Output the (X, Y) coordinate of the center of the cell containing the given text.  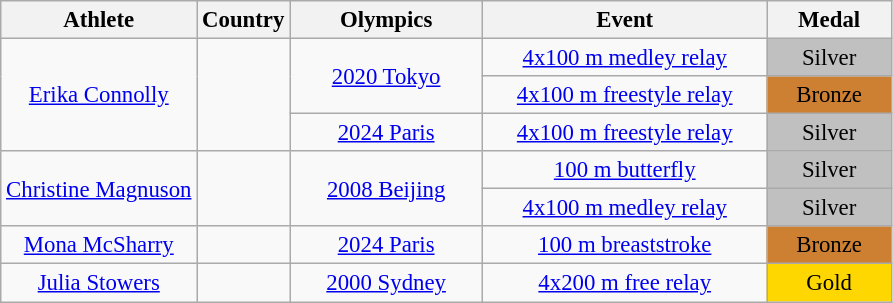
Mona McSharry (99, 245)
Julia Stowers (99, 283)
Medal (830, 20)
4x200 m free relay (625, 283)
Country (244, 20)
Athlete (99, 20)
Christine Magnuson (99, 188)
2008 Beijing (386, 188)
100 m breaststroke (625, 245)
Event (625, 20)
100 m butterfly (625, 170)
2000 Sydney (386, 283)
Olympics (386, 20)
Erika Connolly (99, 96)
Gold (830, 283)
2020 Tokyo (386, 76)
